For the text-containing cell, return its midpoint in (X, Y) coordinate format. 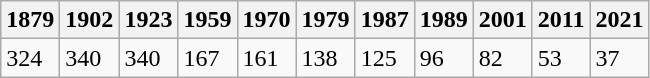
2011 (561, 20)
1989 (444, 20)
1923 (148, 20)
82 (502, 58)
1959 (208, 20)
167 (208, 58)
324 (30, 58)
1879 (30, 20)
138 (326, 58)
125 (384, 58)
37 (620, 58)
1902 (90, 20)
161 (266, 58)
53 (561, 58)
2021 (620, 20)
2001 (502, 20)
1987 (384, 20)
96 (444, 58)
1979 (326, 20)
1970 (266, 20)
